Extract the (x, y) coordinate from the center of the cell holding the provided text.  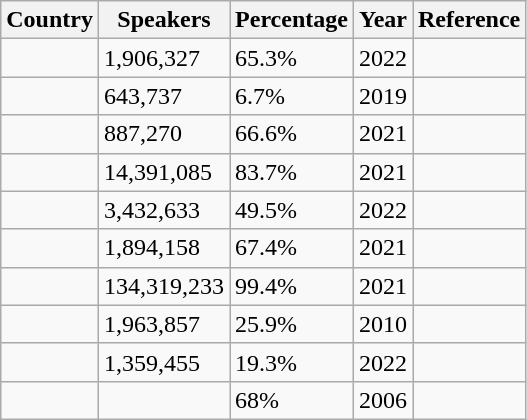
6.7% (292, 96)
2010 (382, 324)
Year (382, 20)
3,432,633 (164, 210)
19.3% (292, 362)
1,894,158 (164, 248)
25.9% (292, 324)
68% (292, 400)
49.5% (292, 210)
65.3% (292, 58)
1,906,327 (164, 58)
67.4% (292, 248)
1,963,857 (164, 324)
Speakers (164, 20)
134,319,233 (164, 286)
83.7% (292, 172)
Reference (468, 20)
887,270 (164, 134)
Country (50, 20)
14,391,085 (164, 172)
2006 (382, 400)
2019 (382, 96)
66.6% (292, 134)
643,737 (164, 96)
1,359,455 (164, 362)
Percentage (292, 20)
99.4% (292, 286)
